Return the [X, Y] coordinate for the center point of the cell that contains the specified text.  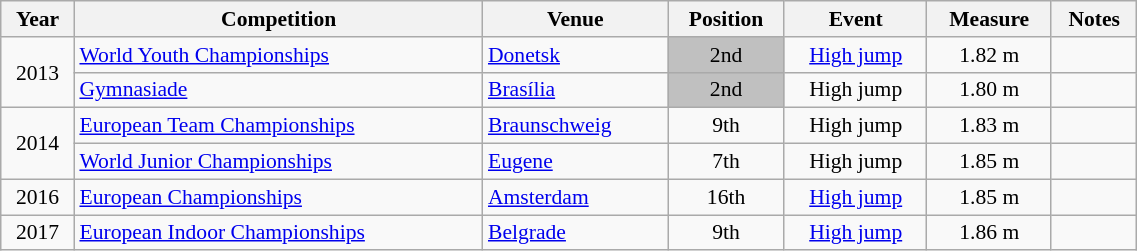
Venue [576, 19]
2013 [38, 72]
Year [38, 19]
European Indoor Championships [278, 233]
1.80 m [990, 90]
1.86 m [990, 233]
Belgrade [576, 233]
1.82 m [990, 55]
Competition [278, 19]
Notes [1094, 19]
World Youth Championships [278, 55]
1.83 m [990, 126]
Eugene [576, 162]
Braunschweig [576, 126]
World Junior Championships [278, 162]
Donetsk [576, 55]
Event [855, 19]
Measure [990, 19]
2016 [38, 197]
2014 [38, 144]
7th [726, 162]
Brasília [576, 90]
Amsterdam [576, 197]
Position [726, 19]
European Team Championships [278, 126]
2017 [38, 233]
European Championships [278, 197]
Gymnasiade [278, 90]
16th [726, 197]
